Find where the given text appears and provide that cell's center as (x, y) coordinate. 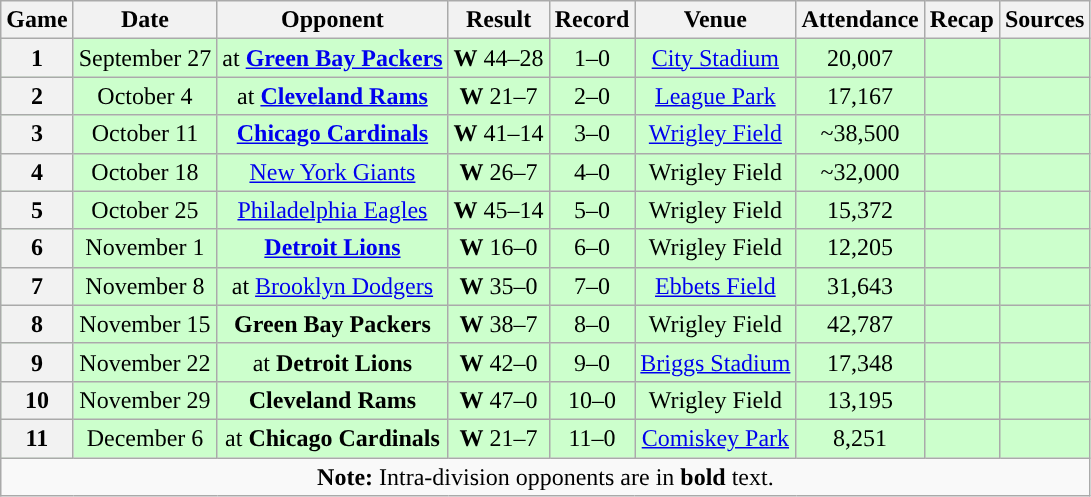
W 16–0 (498, 248)
1 (37, 58)
~38,500 (860, 134)
League Park (716, 96)
2–0 (592, 96)
November 15 (145, 324)
W 38–7 (498, 324)
Attendance (860, 20)
at Chicago Cardinals (332, 438)
November 29 (145, 400)
October 11 (145, 134)
Game (37, 20)
December 6 (145, 438)
17,348 (860, 362)
New York Giants (332, 172)
Cleveland Rams (332, 400)
8–0 (592, 324)
12,205 (860, 248)
15,372 (860, 210)
October 25 (145, 210)
10–0 (592, 400)
42,787 (860, 324)
Note: Intra-division opponents are in bold text. (546, 477)
November 1 (145, 248)
City Stadium (716, 58)
October 4 (145, 96)
Venue (716, 20)
September 27 (145, 58)
Ebbets Field (716, 286)
at Brooklyn Dodgers (332, 286)
8 (37, 324)
2 (37, 96)
9 (37, 362)
6–0 (592, 248)
Chicago Cardinals (332, 134)
W 35–0 (498, 286)
7 (37, 286)
31,643 (860, 286)
3–0 (592, 134)
November 8 (145, 286)
Record (592, 20)
7–0 (592, 286)
~32,000 (860, 172)
11–0 (592, 438)
at Detroit Lions (332, 362)
Opponent (332, 20)
17,167 (860, 96)
Result (498, 20)
October 18 (145, 172)
at Green Bay Packers (332, 58)
W 26–7 (498, 172)
Detroit Lions (332, 248)
W 42–0 (498, 362)
1–0 (592, 58)
10 (37, 400)
6 (37, 248)
Date (145, 20)
5 (37, 210)
Green Bay Packers (332, 324)
9–0 (592, 362)
W 44–28 (498, 58)
Philadelphia Eagles (332, 210)
Comiskey Park (716, 438)
W 41–14 (498, 134)
8,251 (860, 438)
W 45–14 (498, 210)
W 47–0 (498, 400)
13,195 (860, 400)
November 22 (145, 362)
5–0 (592, 210)
Recap (962, 20)
Briggs Stadium (716, 362)
4–0 (592, 172)
20,007 (860, 58)
at Cleveland Rams (332, 96)
3 (37, 134)
11 (37, 438)
4 (37, 172)
Sources (1044, 20)
